Provide the [x, y] coordinate of the cell's center where the given text is located.  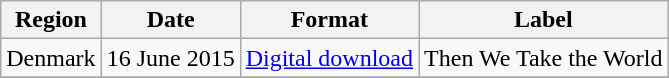
Then We Take the World [544, 58]
Date [170, 20]
Label [544, 20]
Digital download [329, 58]
Denmark [51, 58]
16 June 2015 [170, 58]
Region [51, 20]
Format [329, 20]
